Return the (X, Y) coordinate for the center point of the cell that contains the specified text.  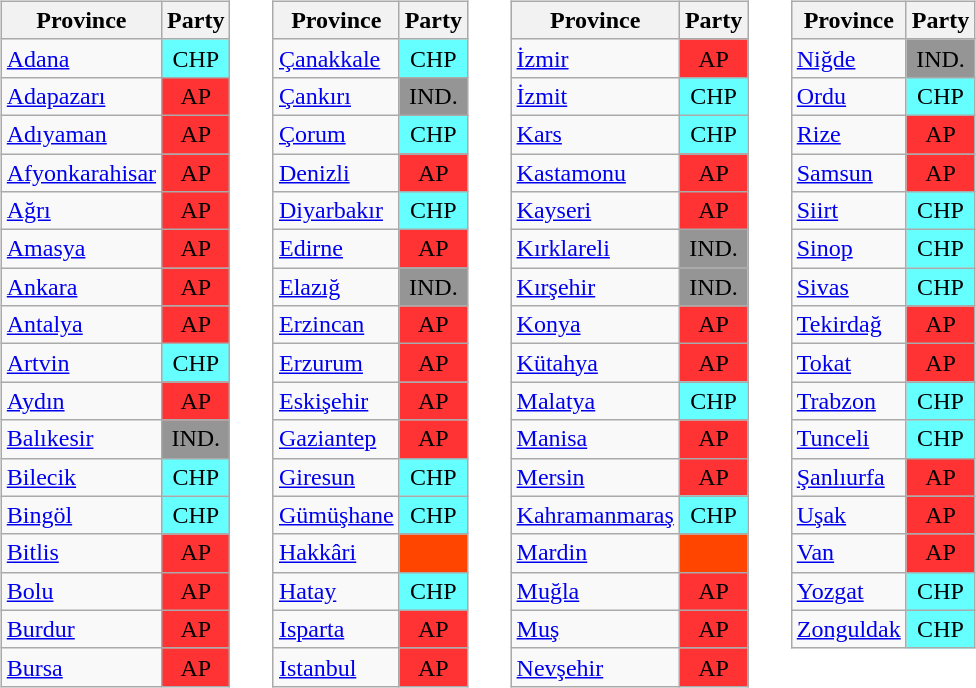
Antalya (81, 325)
Ağrı (81, 211)
Trabzon (848, 401)
Bingöl (81, 515)
Malatya (595, 401)
Erzincan (336, 325)
Uşak (848, 515)
Bitlis (81, 553)
Mersin (595, 477)
İzmir (595, 58)
Zonguldak (848, 629)
Bursa (81, 667)
Sinop (848, 249)
Afyonkarahisar (81, 173)
Samsun (848, 173)
Mardin (595, 553)
Rize (848, 134)
Erzurum (336, 363)
Isparta (336, 629)
Ankara (81, 287)
Bolu (81, 591)
Kastamonu (595, 173)
Adıyaman (81, 134)
Giresun (336, 477)
Van (848, 553)
Sivas (848, 287)
İzmit (595, 96)
Elazığ (336, 287)
Hakkâri (336, 553)
Diyarbakır (336, 211)
Artvin (81, 363)
Çanakkale (336, 58)
Bilecik (81, 477)
Aydın (81, 401)
Balıkesir (81, 439)
Gaziantep (336, 439)
Kars (595, 134)
Kütahya (595, 363)
Tekirdağ (848, 325)
Niğde (848, 58)
Adana (81, 58)
Ordu (848, 96)
Çorum (336, 134)
Amasya (81, 249)
Muş (595, 629)
Manisa (595, 439)
Hatay (336, 591)
Denizli (336, 173)
Gümüşhane (336, 515)
Çankırı (336, 96)
Kırklareli (595, 249)
Edirne (336, 249)
Şanlıurfa (848, 477)
Konya (595, 325)
Siirt (848, 211)
Istanbul (336, 667)
Muğla (595, 591)
Tunceli (848, 439)
Kahramanmaraş (595, 515)
Yozgat (848, 591)
Burdur (81, 629)
Adapazarı (81, 96)
Eskişehir (336, 401)
Nevşehir (595, 667)
Tokat (848, 363)
Kayseri (595, 211)
Kırşehir (595, 287)
